Extract the [x, y] coordinate from the center of the cell holding the provided text.  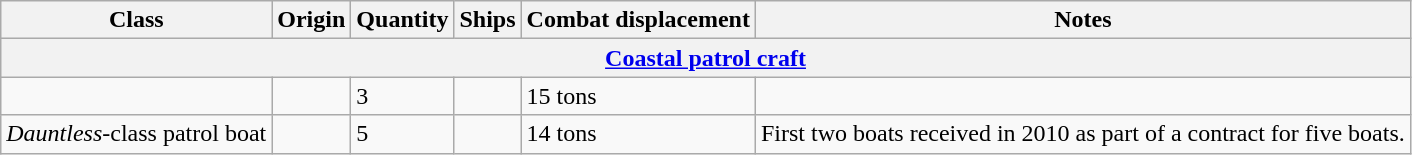
Combat displacement [638, 20]
14 tons [638, 134]
Coastal patrol craft [706, 58]
First two boats received in 2010 as part of a contract for five boats. [1082, 134]
Origin [312, 20]
Class [136, 20]
Notes [1082, 20]
5 [402, 134]
3 [402, 96]
Quantity [402, 20]
Dauntless-class patrol boat [136, 134]
Ships [488, 20]
15 tons [638, 96]
